Capture the cell that displays the provided text and extract its [X, Y] central coordinate. 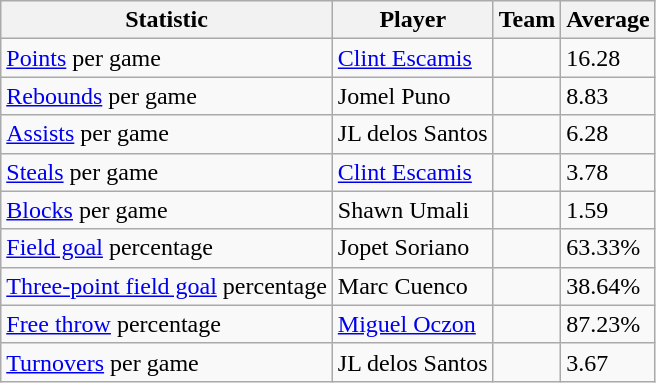
Shawn Umali [412, 210]
Average [608, 20]
Rebounds per game [167, 96]
Turnovers per game [167, 362]
Free throw percentage [167, 324]
Blocks per game [167, 210]
Marc Cuenco [412, 286]
Team [527, 20]
Three-point field goal percentage [167, 286]
Steals per game [167, 172]
Statistic [167, 20]
Jomel Puno [412, 96]
Jopet Soriano [412, 248]
Miguel Oczon [412, 324]
16.28 [608, 58]
Assists per game [167, 134]
Player [412, 20]
1.59 [608, 210]
6.28 [608, 134]
87.23% [608, 324]
Points per game [167, 58]
3.78 [608, 172]
63.33% [608, 248]
3.67 [608, 362]
Field goal percentage [167, 248]
38.64% [608, 286]
8.83 [608, 96]
